Capture the cell that displays the provided text and extract its [x, y] central coordinate. 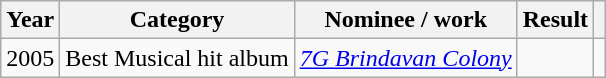
Category [177, 20]
Best Musical hit album [177, 58]
Result [555, 20]
7G Brindavan Colony [406, 58]
2005 [30, 58]
Nominee / work [406, 20]
Year [30, 20]
